Detect which cell encompasses the target text, then output its (X, Y) center coordinate. 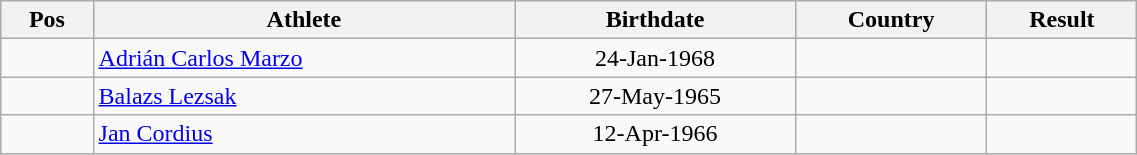
12-Apr-1966 (656, 134)
Athlete (304, 20)
Adrián Carlos Marzo (304, 58)
Country (891, 20)
Jan Cordius (304, 134)
27-May-1965 (656, 96)
Result (1062, 20)
24-Jan-1968 (656, 58)
Balazs Lezsak (304, 96)
Pos (47, 20)
Birthdate (656, 20)
